Extract the (x, y) coordinate from the center of the cell holding the provided text.  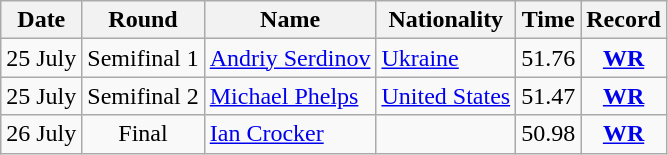
Name (290, 20)
Ukraine (446, 58)
Date (42, 20)
Nationality (446, 20)
Semifinal 1 (143, 58)
Record (624, 20)
Ian Crocker (290, 134)
51.47 (548, 96)
Michael Phelps (290, 96)
Andriy Serdinov (290, 58)
United States (446, 96)
50.98 (548, 134)
Time (548, 20)
51.76 (548, 58)
26 July (42, 134)
Semifinal 2 (143, 96)
Final (143, 134)
Round (143, 20)
